Search for the cell housing the specified text and yield its [x, y] center coordinate. 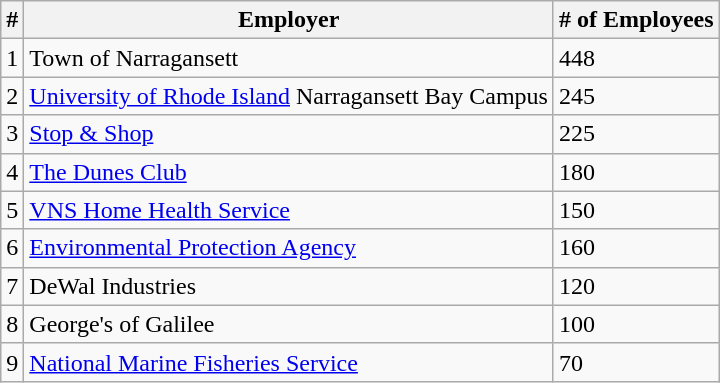
9 [12, 362]
5 [12, 210]
6 [12, 248]
Town of Narragansett [289, 58]
70 [636, 362]
National Marine Fisheries Service [289, 362]
Employer [289, 20]
100 [636, 324]
7 [12, 286]
150 [636, 210]
DeWal Industries [289, 286]
# [12, 20]
4 [12, 172]
225 [636, 134]
120 [636, 286]
180 [636, 172]
448 [636, 58]
Stop & Shop [289, 134]
VNS Home Health Service [289, 210]
160 [636, 248]
1 [12, 58]
# of Employees [636, 20]
3 [12, 134]
8 [12, 324]
George's of Galilee [289, 324]
245 [636, 96]
University of Rhode Island Narragansett Bay Campus [289, 96]
The Dunes Club [289, 172]
2 [12, 96]
Environmental Protection Agency [289, 248]
